Scan for the cell matching the given text and deliver its (X, Y) coordinate at center. 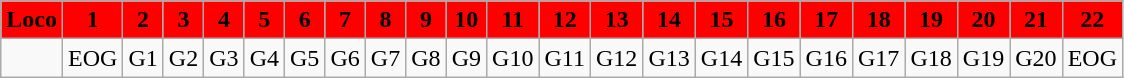
G4 (264, 58)
G9 (466, 58)
G20 (1036, 58)
Loco (32, 20)
7 (345, 20)
16 (774, 20)
G11 (565, 58)
3 (183, 20)
12 (565, 20)
17 (826, 20)
G5 (305, 58)
G15 (774, 58)
19 (931, 20)
20 (983, 20)
1 (92, 20)
15 (721, 20)
G14 (721, 58)
14 (669, 20)
G2 (183, 58)
G1 (143, 58)
13 (616, 20)
11 (513, 20)
G12 (616, 58)
G3 (224, 58)
10 (466, 20)
21 (1036, 20)
G7 (385, 58)
2 (143, 20)
G13 (669, 58)
4 (224, 20)
G6 (345, 58)
G8 (426, 58)
9 (426, 20)
5 (264, 20)
6 (305, 20)
22 (1092, 20)
G18 (931, 58)
G19 (983, 58)
G17 (878, 58)
G10 (513, 58)
G16 (826, 58)
8 (385, 20)
18 (878, 20)
